Determine the (X, Y) coordinate at the center of the cell enclosing the given text.  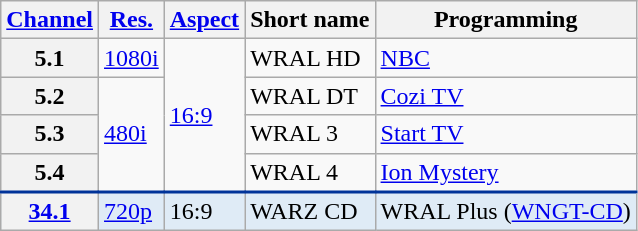
Programming (506, 20)
Aspect (204, 20)
34.1 (50, 212)
WARZ CD (310, 212)
Channel (50, 20)
Cozi TV (506, 96)
Short name (310, 20)
5.1 (50, 58)
Ion Mystery (506, 172)
5.2 (50, 96)
NBC (506, 58)
WRAL DT (310, 96)
5.3 (50, 134)
WRAL 4 (310, 172)
480i (132, 134)
Res. (132, 20)
1080i (132, 58)
WRAL HD (310, 58)
Start TV (506, 134)
720p (132, 212)
5.4 (50, 172)
WRAL 3 (310, 134)
WRAL Plus (WNGT-CD) (506, 212)
